Scan for the cell matching the given text and deliver its (x, y) coordinate at center. 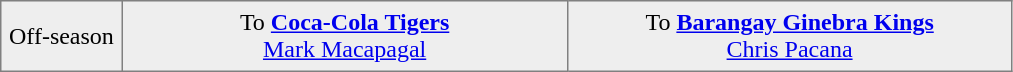
To Coca-Cola TigersMark Macapagal (344, 36)
To Barangay Ginebra KingsChris Pacana (790, 36)
Off-season (62, 36)
